Extract the (X, Y) coordinate from the center of the cell holding the provided text.  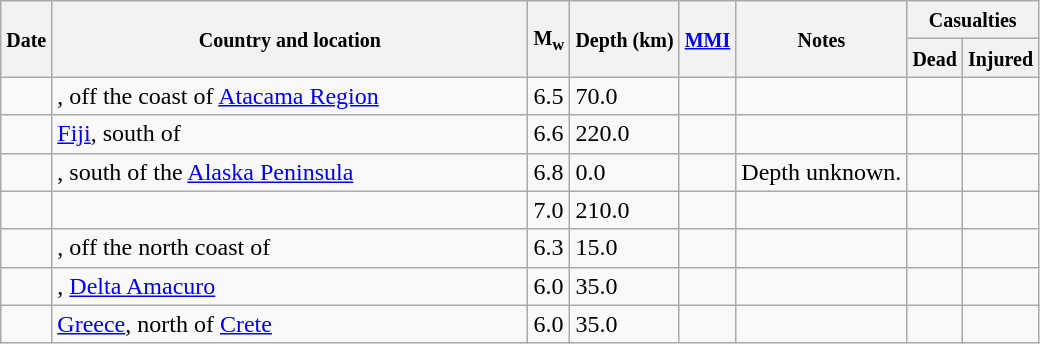
15.0 (624, 248)
0.0 (624, 172)
, south of the Alaska Peninsula (290, 172)
Depth (km) (624, 39)
, Delta Amacuro (290, 286)
Notes (822, 39)
Date (26, 39)
6.8 (549, 172)
210.0 (624, 210)
Depth unknown. (822, 172)
7.0 (549, 210)
Injured (1000, 58)
Fiji, south of (290, 134)
, off the coast of Atacama Region (290, 96)
220.0 (624, 134)
Country and location (290, 39)
, off the north coast of (290, 248)
6.5 (549, 96)
6.3 (549, 248)
Mw (549, 39)
70.0 (624, 96)
Greece, north of Crete (290, 324)
6.6 (549, 134)
Casualties (973, 20)
Dead (935, 58)
MMI (708, 39)
